Find where the given text appears and provide that cell's center as (X, Y) coordinate. 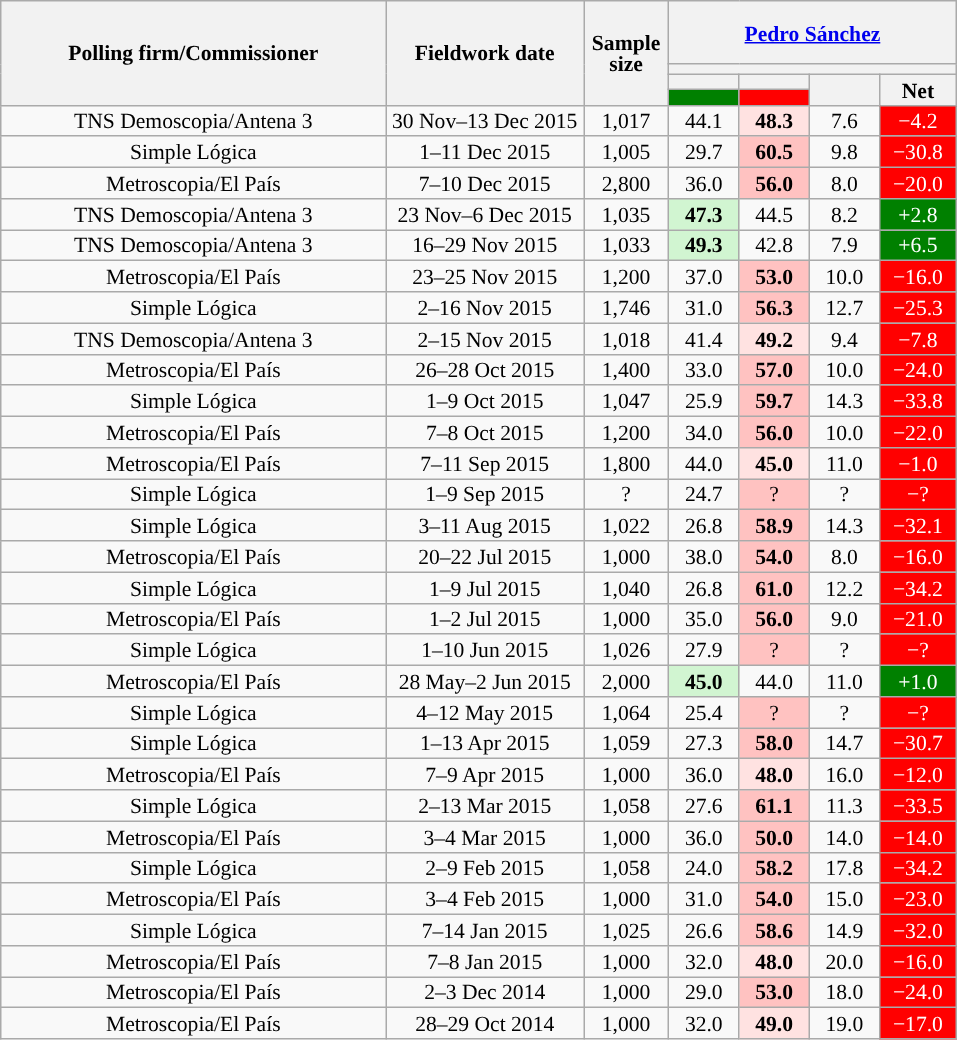
23–25 Nov 2015 (485, 276)
1,400 (626, 370)
34.0 (704, 432)
27.3 (704, 744)
−30.8 (918, 152)
15.0 (844, 900)
25.4 (704, 712)
29.7 (704, 152)
26–28 Oct 2015 (485, 370)
23 Nov–6 Dec 2015 (485, 214)
−4.2 (918, 120)
19.0 (844, 1024)
−21.0 (918, 618)
61.1 (774, 806)
1,022 (626, 526)
1,059 (626, 744)
44.5 (774, 214)
−1.0 (918, 464)
1,026 (626, 650)
7.6 (844, 120)
+2.8 (918, 214)
49.3 (704, 246)
Pedro Sánchez (813, 32)
7–11 Sep 2015 (485, 464)
7–9 Apr 2015 (485, 774)
1–2 Jul 2015 (485, 618)
58.9 (774, 526)
−33.5 (918, 806)
−25.3 (918, 308)
1,040 (626, 588)
28–29 Oct 2014 (485, 1024)
1,018 (626, 338)
7–14 Jan 2015 (485, 930)
Polling firm/Commissioner (194, 53)
−14.0 (918, 836)
58.2 (774, 868)
42.8 (774, 246)
1–11 Dec 2015 (485, 152)
58.0 (774, 744)
35.0 (704, 618)
2,000 (626, 682)
2–13 Mar 2015 (485, 806)
33.0 (704, 370)
41.4 (704, 338)
38.0 (704, 556)
8.2 (844, 214)
29.0 (704, 992)
25.9 (704, 402)
20.0 (844, 962)
12.2 (844, 588)
+1.0 (918, 682)
16–29 Nov 2015 (485, 246)
14.9 (844, 930)
61.0 (774, 588)
56.3 (774, 308)
−7.8 (918, 338)
−33.8 (918, 402)
28 May–2 Jun 2015 (485, 682)
−17.0 (918, 1024)
1,746 (626, 308)
57.0 (774, 370)
2–3 Dec 2014 (485, 992)
59.7 (774, 402)
1–9 Jul 2015 (485, 588)
9.4 (844, 338)
1,800 (626, 464)
1–9 Oct 2015 (485, 402)
24.7 (704, 494)
9.0 (844, 618)
4–12 May 2015 (485, 712)
47.3 (704, 214)
49.0 (774, 1024)
1–13 Apr 2015 (485, 744)
1,064 (626, 712)
37.0 (704, 276)
−23.0 (918, 900)
−32.0 (918, 930)
60.5 (774, 152)
2,800 (626, 184)
26.6 (704, 930)
50.0 (774, 836)
−12.0 (918, 774)
1,005 (626, 152)
1–9 Sep 2015 (485, 494)
1,035 (626, 214)
7–8 Oct 2015 (485, 432)
16.0 (844, 774)
−30.7 (918, 744)
12.7 (844, 308)
48.3 (774, 120)
Fieldwork date (485, 53)
14.7 (844, 744)
2–9 Feb 2015 (485, 868)
17.8 (844, 868)
1,025 (626, 930)
27.6 (704, 806)
3–4 Mar 2015 (485, 836)
3–4 Feb 2015 (485, 900)
27.9 (704, 650)
−32.1 (918, 526)
49.2 (774, 338)
58.6 (774, 930)
7–8 Jan 2015 (485, 962)
2–16 Nov 2015 (485, 308)
30 Nov–13 Dec 2015 (485, 120)
Net (918, 90)
44.1 (704, 120)
1–10 Jun 2015 (485, 650)
18.0 (844, 992)
14.0 (844, 836)
+6.5 (918, 246)
7–10 Dec 2015 (485, 184)
9.8 (844, 152)
24.0 (704, 868)
11.3 (844, 806)
1,047 (626, 402)
1,033 (626, 246)
−20.0 (918, 184)
−22.0 (918, 432)
Sample size (626, 53)
3–11 Aug 2015 (485, 526)
1,017 (626, 120)
7.9 (844, 246)
2–15 Nov 2015 (485, 338)
20–22 Jul 2015 (485, 556)
